Provide the [x, y] coordinate of the cell's center where the given text is located.  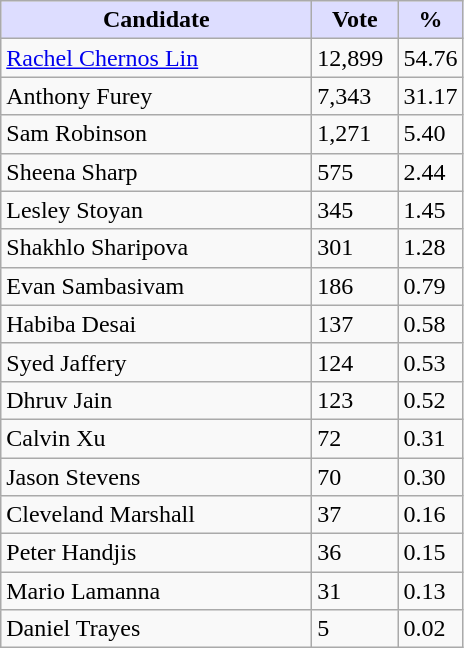
2.44 [430, 172]
0.58 [430, 324]
Vote [355, 20]
54.76 [430, 58]
186 [355, 286]
70 [355, 477]
Jason Stevens [156, 477]
1.28 [430, 248]
575 [355, 172]
0.79 [430, 286]
72 [355, 438]
Peter Handjis [156, 553]
Dhruv Jain [156, 400]
Rachel Chernos Lin [156, 58]
1.45 [430, 210]
0.15 [430, 553]
0.53 [430, 362]
0.16 [430, 515]
Shakhlo Sharipova [156, 248]
12,899 [355, 58]
31 [355, 591]
Evan Sambasivam [156, 286]
0.31 [430, 438]
Lesley Stoyan [156, 210]
0.13 [430, 591]
0.52 [430, 400]
Mario Lamanna [156, 591]
301 [355, 248]
31.17 [430, 96]
36 [355, 553]
Habiba Desai [156, 324]
345 [355, 210]
% [430, 20]
123 [355, 400]
Syed Jaffery [156, 362]
Anthony Furey [156, 96]
Daniel Trayes [156, 629]
124 [355, 362]
7,343 [355, 96]
Calvin Xu [156, 438]
Sheena Sharp [156, 172]
Candidate [156, 20]
0.02 [430, 629]
1,271 [355, 134]
5.40 [430, 134]
0.30 [430, 477]
5 [355, 629]
Cleveland Marshall [156, 515]
137 [355, 324]
Sam Robinson [156, 134]
37 [355, 515]
